Provide the [x, y] coordinate of the cell's center where the given text is located.  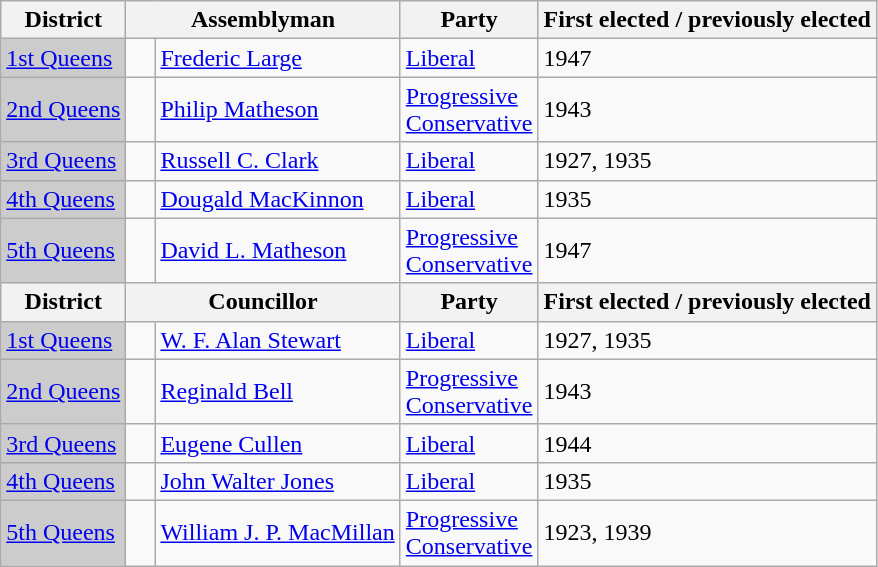
Frederic Large [278, 58]
W. F. Alan Stewart [278, 340]
William J. P. MacMillan [278, 532]
Russell C. Clark [278, 161]
Councillor [263, 302]
1944 [708, 443]
Reginald Bell [278, 392]
Philip Matheson [278, 110]
David L. Matheson [278, 250]
Dougald MacKinnon [278, 199]
Eugene Cullen [278, 443]
1923, 1939 [708, 532]
Assemblyman [263, 20]
John Walter Jones [278, 481]
